Detect which cell encompasses the target text, then output its [X, Y] center coordinate. 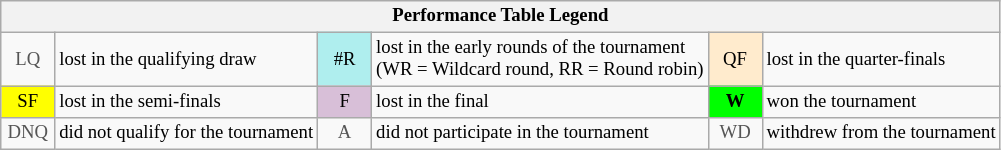
won the tournament [881, 102]
F [345, 102]
DNQ [28, 134]
lost in the quarter-finals [881, 60]
Performance Table Legend [500, 16]
withdrew from the tournament [881, 134]
#R [345, 60]
SF [28, 102]
lost in the semi-finals [186, 102]
WD [735, 134]
W [735, 102]
did not participate in the tournament [540, 134]
QF [735, 60]
LQ [28, 60]
lost in the final [540, 102]
lost in the qualifying draw [186, 60]
did not qualify for the tournament [186, 134]
lost in the early rounds of the tournament(WR = Wildcard round, RR = Round robin) [540, 60]
A [345, 134]
